Output the [x, y] coordinate of the center of the cell containing the given text.  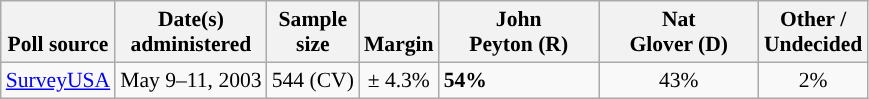
Date(s)administered [190, 32]
Other /Undecided [813, 32]
May 9–11, 2003 [190, 80]
Margin [399, 32]
Poll source [58, 32]
Samplesize [313, 32]
NatGlover (D) [679, 32]
JohnPeyton (R) [519, 32]
544 (CV) [313, 80]
SurveyUSA [58, 80]
± 4.3% [399, 80]
2% [813, 80]
43% [679, 80]
54% [519, 80]
